Capture the cell that displays the provided text and extract its [X, Y] central coordinate. 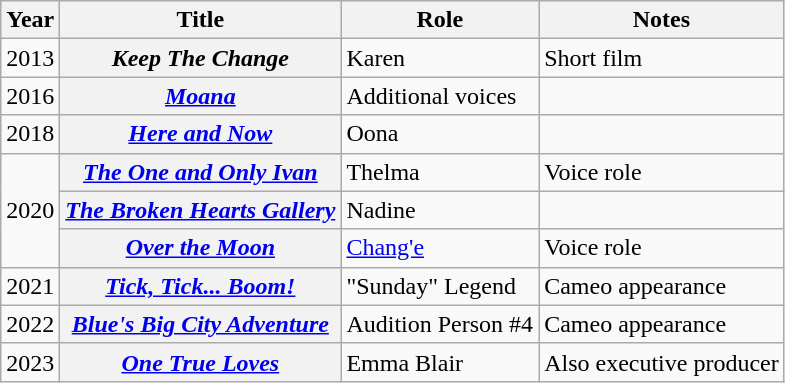
"Sunday" Legend [440, 286]
One True Loves [200, 362]
Chang'e [440, 248]
Oona [440, 134]
The Broken Hearts Gallery [200, 210]
2018 [30, 134]
Moana [200, 96]
Role [440, 20]
Additional voices [440, 96]
2020 [30, 210]
Audition Person #4 [440, 324]
The One and Only Ivan [200, 172]
Also executive producer [662, 362]
2021 [30, 286]
2023 [30, 362]
2022 [30, 324]
Short film [662, 58]
Here and Now [200, 134]
Karen [440, 58]
Over the Moon [200, 248]
Notes [662, 20]
Blue's Big City Adventure [200, 324]
Year [30, 20]
Emma Blair [440, 362]
Tick, Tick... Boom! [200, 286]
2016 [30, 96]
Thelma [440, 172]
Keep The Change [200, 58]
Nadine [440, 210]
Title [200, 20]
2013 [30, 58]
